Provide the [x, y] coordinate of the cell's center where the given text is located.  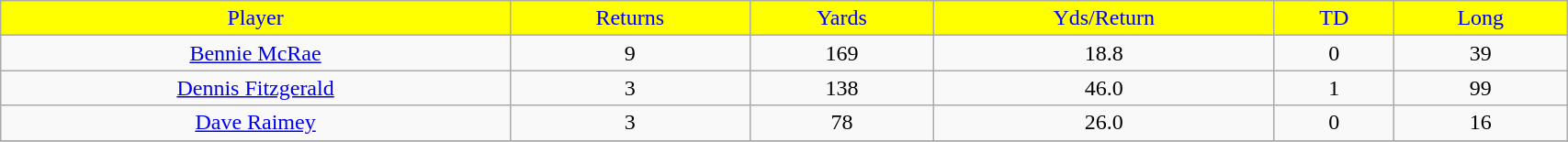
Dennis Fitzgerald [255, 88]
9 [630, 53]
46.0 [1104, 88]
1 [1334, 88]
Bennie McRae [255, 53]
26.0 [1104, 123]
Yds/Return [1104, 18]
Dave Raimey [255, 123]
TD [1334, 18]
138 [841, 88]
99 [1481, 88]
Yards [841, 18]
39 [1481, 53]
18.8 [1104, 53]
Long [1481, 18]
169 [841, 53]
Player [255, 18]
Returns [630, 18]
78 [841, 123]
16 [1481, 123]
